For the text-containing cell, return its midpoint in (x, y) coordinate format. 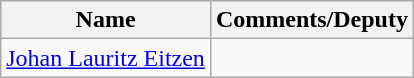
Johan Lauritz Eitzen (106, 58)
Name (106, 20)
Comments/Deputy (312, 20)
